Output the (x, y) coordinate of the center of the cell containing the given text.  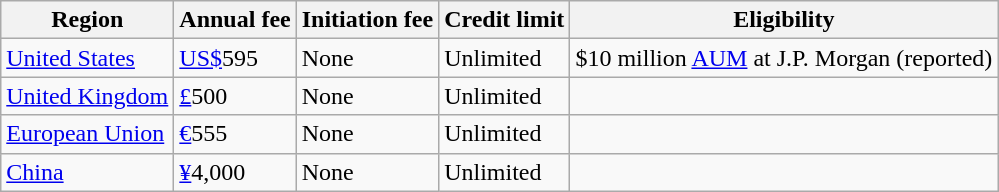
€555 (235, 134)
Initiation fee (367, 20)
China (88, 172)
Region (88, 20)
Eligibility (784, 20)
European Union (88, 134)
US$595 (235, 58)
Annual fee (235, 20)
United States (88, 58)
£500 (235, 96)
Credit limit (504, 20)
$10 million AUM at J.P. Morgan (reported) (784, 58)
United Kingdom (88, 96)
¥4,000 (235, 172)
